For the text-containing cell, return its midpoint in [X, Y] coordinate format. 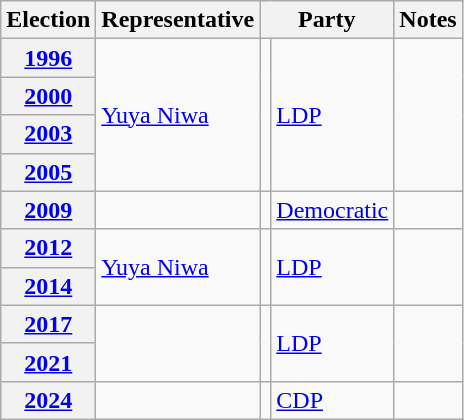
2024 [48, 400]
1996 [48, 58]
2021 [48, 362]
2000 [48, 96]
2012 [48, 248]
2005 [48, 172]
2017 [48, 324]
Notes [428, 20]
Party [327, 20]
2003 [48, 134]
2009 [48, 210]
Representative [178, 20]
Election [48, 20]
Democratic [332, 210]
2014 [48, 286]
CDP [332, 400]
